Return the [X, Y] coordinate for the center point of the cell that contains the specified text.  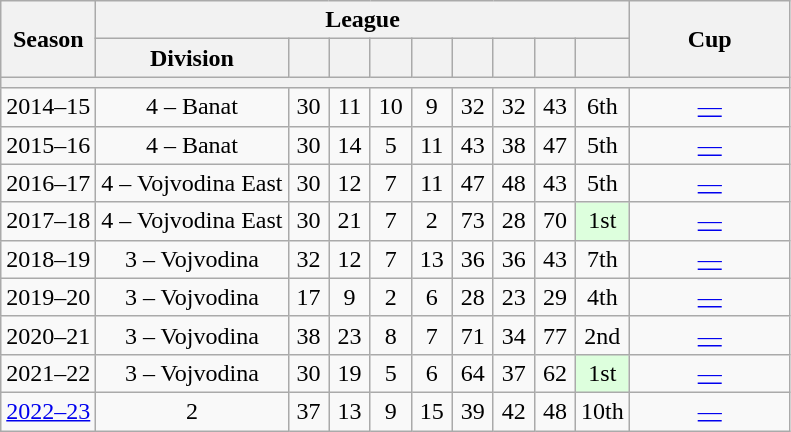
17 [308, 297]
29 [554, 297]
39 [472, 411]
6th [602, 107]
League [362, 20]
7th [602, 259]
2022–23 [48, 411]
Season [48, 39]
42 [514, 411]
Cup [710, 39]
10 [390, 107]
2nd [602, 335]
64 [472, 373]
21 [350, 221]
70 [554, 221]
2016–17 [48, 183]
2019–20 [48, 297]
2014–15 [48, 107]
71 [472, 335]
2015–16 [48, 145]
15 [432, 411]
Division [192, 58]
10th [602, 411]
2018–19 [48, 259]
19 [350, 373]
2021–22 [48, 373]
4th [602, 297]
14 [350, 145]
2017–18 [48, 221]
73 [472, 221]
34 [514, 335]
62 [554, 373]
77 [554, 335]
8 [390, 335]
2020–21 [48, 335]
